Return (x, y) of the center of cell containing provided text 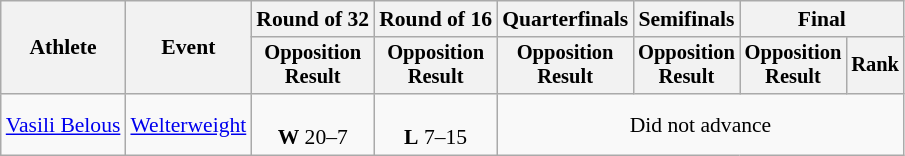
Final (822, 19)
Vasili Belous (64, 124)
Semifinals (686, 19)
Athlete (64, 48)
Round of 32 (312, 19)
W 20–7 (312, 124)
Welterweight (188, 124)
L 7–15 (436, 124)
Rank (875, 66)
Round of 16 (436, 19)
Event (188, 48)
Did not advance (700, 124)
Quarterfinals (565, 19)
